Identify which cell holds the provided text, then report its (X, Y) central coordinate. 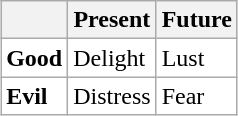
Distress (112, 96)
Delight (112, 58)
Lust (196, 58)
Future (196, 20)
Good (34, 58)
Evil (34, 96)
Present (112, 20)
Fear (196, 96)
